Provide the [x, y] coordinate of the cell's center where the given text is located.  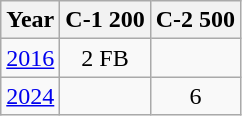
2 FB [105, 58]
6 [195, 96]
C-2 500 [195, 20]
Year [30, 20]
C-1 200 [105, 20]
2024 [30, 96]
2016 [30, 58]
